Find where the given text appears and provide that cell's center as [x, y] coordinate. 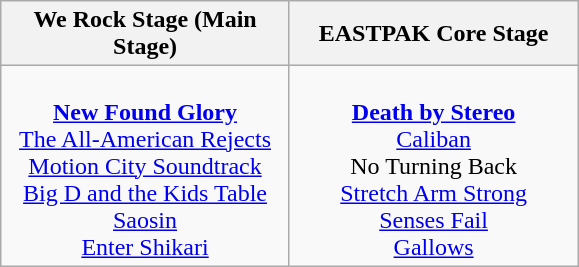
EASTPAK Core Stage [434, 34]
We Rock Stage (Main Stage) [146, 34]
Death by Stereo Caliban No Turning Back Stretch Arm Strong Senses Fail Gallows [434, 166]
New Found Glory The All-American Rejects Motion City Soundtrack Big D and the Kids Table Saosin Enter Shikari [146, 166]
